Pinpoint the cell where the given text exists, returning its [x, y] midpoint coordinate. 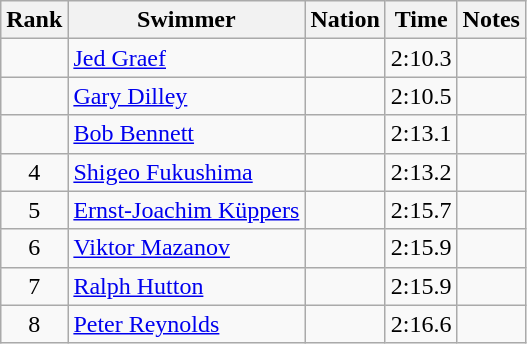
Jed Graef [186, 58]
Rank [34, 20]
7 [34, 286]
2:13.1 [421, 134]
Swimmer [186, 20]
Shigeo Fukushima [186, 172]
6 [34, 248]
Time [421, 20]
Gary Dilley [186, 96]
5 [34, 210]
2:10.5 [421, 96]
Viktor Mazanov [186, 248]
Peter Reynolds [186, 324]
Bob Bennett [186, 134]
4 [34, 172]
8 [34, 324]
Notes [491, 20]
2:15.7 [421, 210]
Ernst-Joachim Küppers [186, 210]
2:10.3 [421, 58]
Ralph Hutton [186, 286]
2:16.6 [421, 324]
2:13.2 [421, 172]
Nation [345, 20]
